For the text-containing cell, return its midpoint in [x, y] coordinate format. 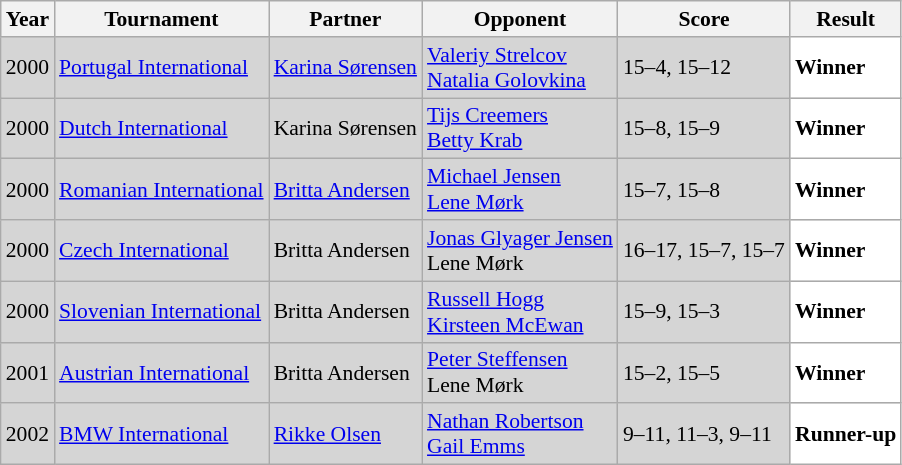
Czech International [162, 250]
Michael Jensen Lene Mørk [520, 190]
Peter Steffensen Lene Mørk [520, 372]
Partner [346, 19]
Russell Hogg Kirsteen McEwan [520, 312]
2001 [28, 372]
16–17, 15–7, 15–7 [704, 250]
Rikke Olsen [346, 434]
15–7, 15–8 [704, 190]
Jonas Glyager Jensen Lene Mørk [520, 250]
15–2, 15–5 [704, 372]
15–4, 15–12 [704, 68]
Portugal International [162, 68]
Romanian International [162, 190]
Score [704, 19]
2002 [28, 434]
Year [28, 19]
Tournament [162, 19]
9–11, 11–3, 9–11 [704, 434]
Nathan Robertson Gail Emms [520, 434]
Runner-up [846, 434]
15–9, 15–3 [704, 312]
Result [846, 19]
15–8, 15–9 [704, 128]
Tijs Creemers Betty Krab [520, 128]
Opponent [520, 19]
BMW International [162, 434]
Austrian International [162, 372]
Dutch International [162, 128]
Slovenian International [162, 312]
Valeriy Strelcov Natalia Golovkina [520, 68]
